Determine the [x, y] coordinate at the center of the cell enclosing the given text.  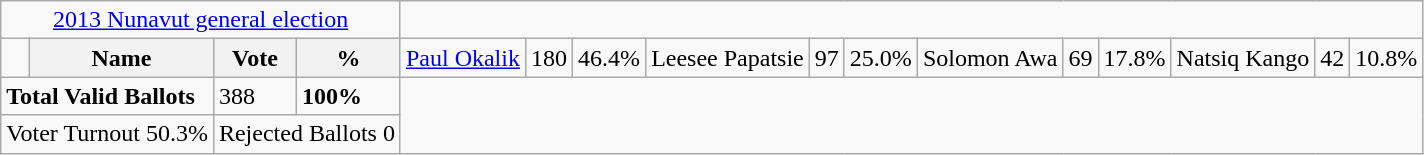
17.8% [1134, 58]
Name [121, 58]
100% [349, 96]
Total Valid Ballots [108, 96]
Solomon Awa [990, 58]
% [349, 58]
Leesee Papatsie [728, 58]
Paul Okalik [462, 58]
Rejected Ballots 0 [306, 134]
97 [826, 58]
180 [548, 58]
Vote [254, 58]
10.8% [1386, 58]
25.0% [880, 58]
46.4% [610, 58]
2013 Nunavut general election [201, 20]
42 [1332, 58]
Natsiq Kango [1243, 58]
388 [254, 96]
Voter Turnout 50.3% [108, 134]
69 [1080, 58]
